Scan for the cell matching the given text and deliver its [X, Y] coordinate at center. 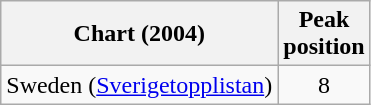
Peakposition [324, 34]
Chart (2004) [140, 34]
8 [324, 85]
Sweden (Sverigetopplistan) [140, 85]
